Provide the [X, Y] coordinate of the cell's center where the given text is located.  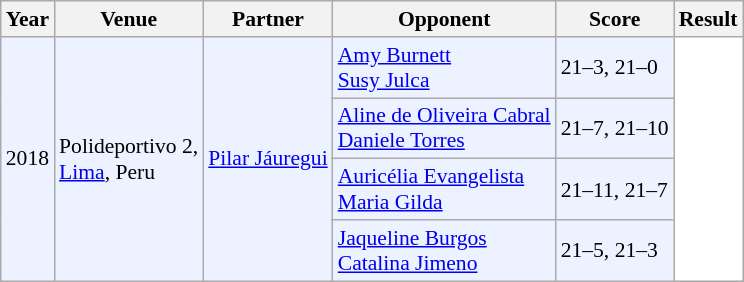
21–5, 21–3 [615, 250]
21–7, 21–10 [615, 128]
Polideportivo 2,Lima, Peru [128, 159]
Venue [128, 19]
21–3, 21–0 [615, 68]
Pilar Jáuregui [268, 159]
Opponent [444, 19]
Jaqueline Burgos Catalina Jimeno [444, 250]
Amy Burnett Susy Julca [444, 68]
2018 [28, 159]
Score [615, 19]
Year [28, 19]
Partner [268, 19]
21–11, 21–7 [615, 190]
Aline de Oliveira Cabral Daniele Torres [444, 128]
Result [708, 19]
Auricélia Evangelista Maria Gilda [444, 190]
